Output the (X, Y) coordinate of the center of the cell containing the given text.  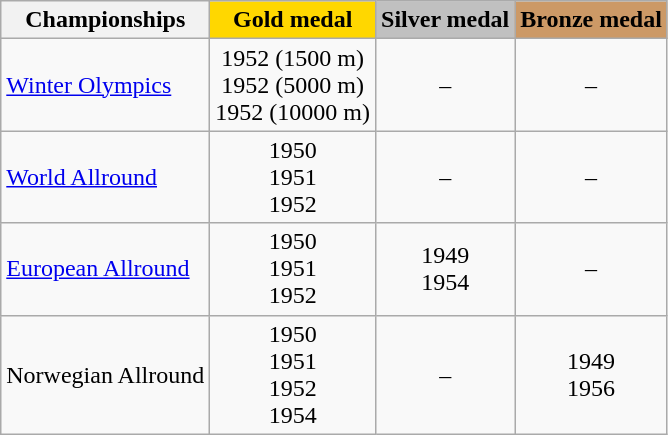
1952 (1500 m) 1952 (5000 m) 1952 (10000 m) (293, 85)
Norwegian Allround (106, 374)
Silver medal (446, 20)
European Allround (106, 269)
1949 1956 (592, 374)
1949 1954 (446, 269)
Championships (106, 20)
Winter Olympics (106, 85)
Bronze medal (592, 20)
Gold medal (293, 20)
World Allround (106, 177)
1950 1951 1952 1954 (293, 374)
